From the cell containing the given text, extract its center point as (X, Y) coordinate. 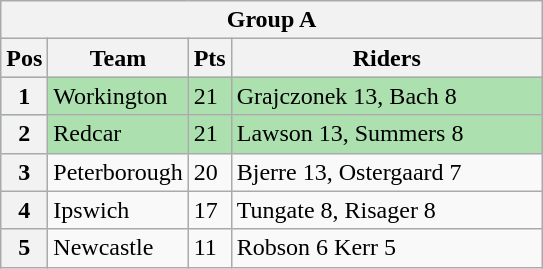
2 (24, 134)
Pts (210, 58)
17 (210, 210)
4 (24, 210)
20 (210, 172)
1 (24, 96)
Team (118, 58)
11 (210, 248)
Redcar (118, 134)
Newcastle (118, 248)
3 (24, 172)
Grajczonek 13, Bach 8 (386, 96)
Tungate 8, Risager 8 (386, 210)
Lawson 13, Summers 8 (386, 134)
Group A (272, 20)
Pos (24, 58)
Riders (386, 58)
Robson 6 Kerr 5 (386, 248)
Peterborough (118, 172)
Ipswich (118, 210)
Bjerre 13, Ostergaard 7 (386, 172)
5 (24, 248)
Workington (118, 96)
